Find where the given text appears and provide that cell's center as [x, y] coordinate. 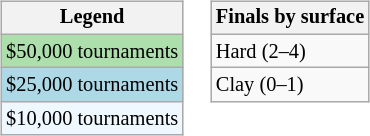
$50,000 tournaments [92, 51]
Legend [92, 18]
Finals by surface [290, 18]
$25,000 tournaments [92, 85]
Hard (2–4) [290, 51]
Clay (0–1) [290, 85]
$10,000 tournaments [92, 119]
